Output the (X, Y) coordinate of the center of the cell containing the given text.  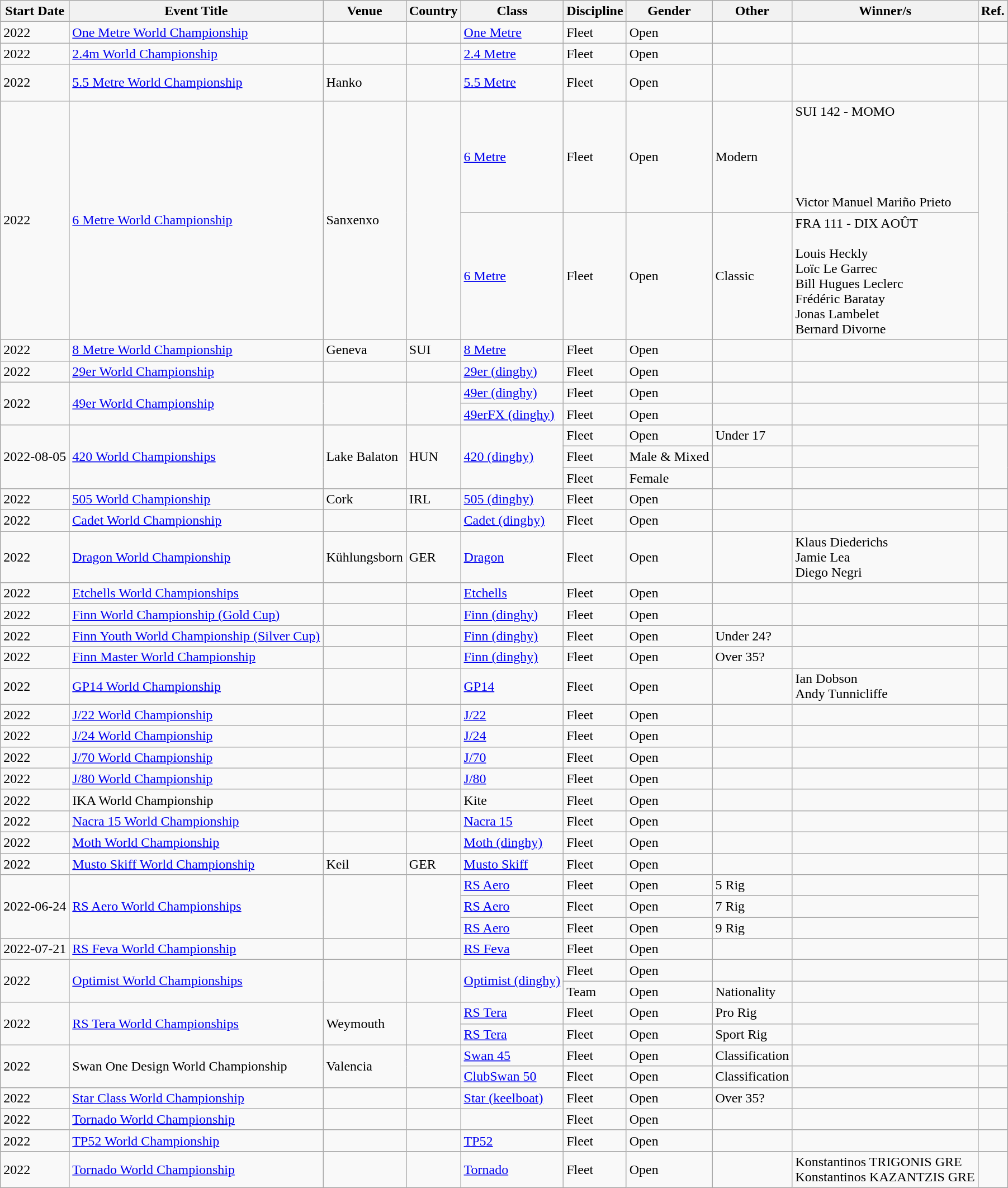
Event Title (196, 11)
8 Metre World Championship (196, 350)
Tornado (512, 1169)
Optimist (dinghy) (512, 981)
9 Rig (753, 928)
2.4m World Championship (196, 54)
FRA 111 - DIX AOÛTLouis Heckly Loïc Le Garrec Bill Hugues Leclerc Frédéric Baratay Jonas Lambelet Bernard Divorne (885, 276)
TP52 (512, 1140)
Start Date (35, 11)
29er (dinghy) (512, 371)
Winner/s (885, 11)
420 (dinghy) (512, 456)
Valencia (365, 1066)
Etchells (512, 593)
IRL (433, 499)
GP14 World Championship (196, 686)
Female (669, 478)
49er World Championship (196, 403)
Moth World Championship (196, 842)
Pro Rig (753, 1013)
Cork (365, 499)
Ref. (993, 11)
Nationality (753, 992)
Keil (365, 864)
2.4 Metre (512, 54)
SUI (433, 350)
Weymouth (365, 1024)
5.5 Metre (512, 83)
5.5 Metre World Championship (196, 83)
6 Metre World Championship (196, 220)
Kite (512, 800)
Nacra 15 World Championship (196, 821)
29er World Championship (196, 371)
SUI 142 - MOMO Victor Manuel Mariño Prieto (885, 157)
RS Feva World Championship (196, 949)
505 (dinghy) (512, 499)
TP52 World Championship (196, 1140)
Finn World Championship (Gold Cup) (196, 615)
Swan 45 (512, 1055)
Modern (753, 157)
Optimist World Championships (196, 981)
Team (595, 992)
Konstantinos TRIGONIS GREKonstantinos KAZANTZIS GRE (885, 1169)
Musto Skiff (512, 864)
Kühlungsborn (365, 557)
Lake Balaton (365, 456)
Star Class World Championship (196, 1098)
Geneva (365, 350)
49erFX (dinghy) (512, 414)
One Metre World Championship (196, 32)
Under 17 (753, 435)
J/70 (512, 757)
Finn Youth World Championship (Silver Cup) (196, 636)
2022-06-24 (35, 907)
49er (dinghy) (512, 393)
2022-07-21 (35, 949)
Sanxenxo (365, 220)
J/70 World Championship (196, 757)
J/24 (512, 736)
Dragon (512, 557)
Class (512, 11)
Male & Mixed (669, 456)
Venue (365, 11)
RS Tera World Championships (196, 1024)
Swan One Design World Championship (196, 1066)
Musto Skiff World Championship (196, 864)
5 Rig (753, 885)
J/24 World Championship (196, 736)
Etchells World Championships (196, 593)
Moth (dinghy) (512, 842)
J/80 (512, 779)
8 Metre (512, 350)
IKA World Championship (196, 800)
GP14 (512, 686)
Cadet (dinghy) (512, 521)
420 World Championships (196, 456)
RS Aero World Championships (196, 907)
Other (753, 11)
2022-08-05 (35, 456)
J/80 World Championship (196, 779)
RS Feva (512, 949)
Cadet World Championship (196, 521)
Finn Master World Championship (196, 657)
Hanko (365, 83)
Star (keelboat) (512, 1098)
ClubSwan 50 (512, 1077)
Under 24? (753, 636)
Discipline (595, 11)
Dragon World Championship (196, 557)
505 World Championship (196, 499)
Gender (669, 11)
Ian DobsonAndy Tunnicliffe (885, 686)
One Metre (512, 32)
Klaus DiederichsJamie LeaDiego Negri (885, 557)
J/22 World Championship (196, 715)
J/22 (512, 715)
7 Rig (753, 907)
Classic (753, 276)
Nacra 15 (512, 821)
HUN (433, 456)
Sport Rig (753, 1034)
Country (433, 11)
